Return [x, y] of the center of cell containing provided text 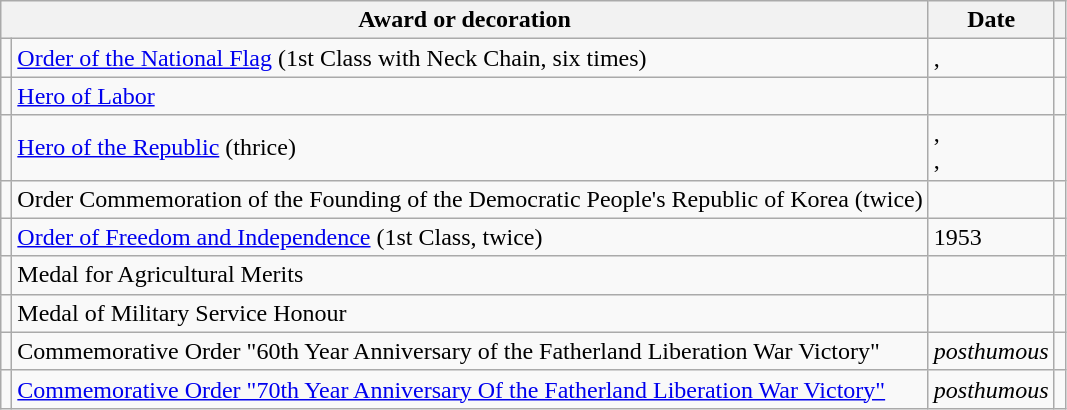
Hero of Labor [470, 96]
Hero of the Republic (thrice) [470, 148]
Commemorative Order "70th Year Anniversary Of the Fatherland Liberation War Victory" [470, 389]
1953 [991, 237]
Commemorative Order "60th Year Anniversary of the Fatherland Liberation War Victory" [470, 351]
Date [991, 20]
Medal of Military Service Honour [470, 313]
Order of Freedom and Independence (1st Class, twice) [470, 237]
Order of the National Flag (1st Class with Neck Chain, six times) [470, 58]
,, [991, 148]
, [991, 58]
Award or decoration [465, 20]
Order Commemoration of the Founding of the Democratic People's Republic of Korea (twice) [470, 199]
Medal for Agricultural Merits [470, 275]
